Detect which cell encompasses the target text, then output its (x, y) center coordinate. 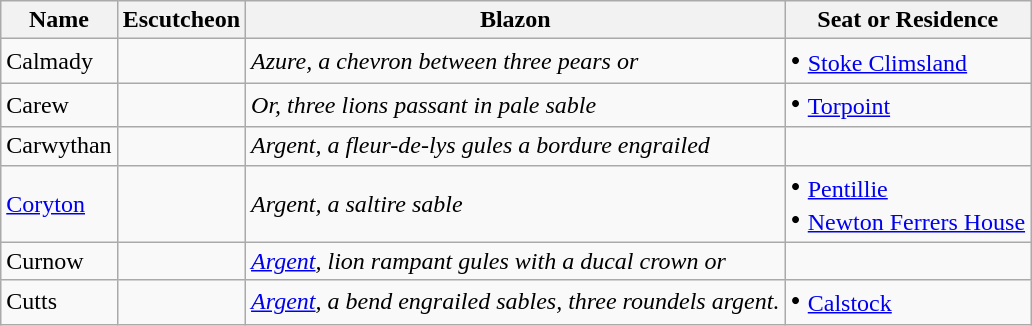
Blazon (516, 20)
Azure, a chevron between three pears or (516, 61)
Curnow (59, 261)
Calmady (59, 61)
Argent, a fleur-de-lys gules a bordure engrailed (516, 146)
• Torpoint (908, 105)
• Calstock (908, 302)
• Pentillie • Newton Ferrers House (908, 204)
Or, three lions passant in pale sable (516, 105)
Coryton (59, 204)
Carew (59, 105)
Argent, a bend engrailed sables, three roundels argent. (516, 302)
Argent, a saltire sable (516, 204)
Seat or Residence (908, 20)
Escutcheon (181, 20)
Carwythan (59, 146)
Name (59, 20)
Cutts (59, 302)
• Stoke Climsland (908, 61)
Argent, lion rampant gules with a ducal crown or (516, 261)
